Find where the given text appears and provide that cell's center as [x, y] coordinate. 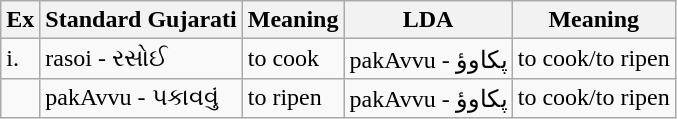
to ripen [293, 98]
i. [20, 59]
LDA [428, 20]
to cook [293, 59]
Standard Gujarati [141, 20]
rasoi - રસોઈ [141, 59]
Ex [20, 20]
pakAvvu - પકાવવું [141, 98]
